Return [x, y] of the center of cell containing provided text 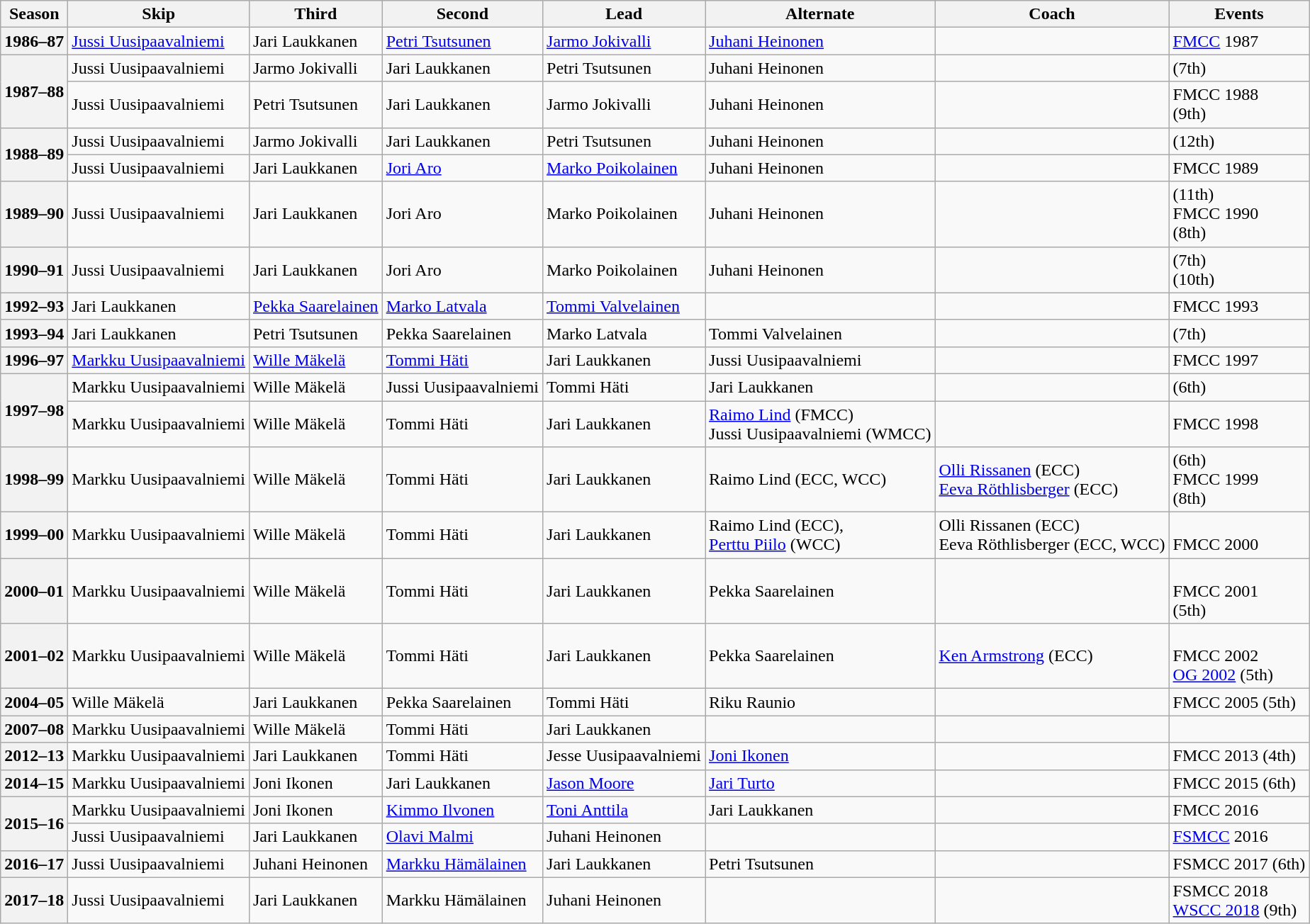
1986–87 [34, 41]
Third [315, 14]
1992–93 [34, 306]
1987–88 [34, 91]
Events [1239, 14]
Raimo Lind (FMCC)Jussi Uusipaavalniemi (WMCC) [820, 424]
FSMCC 2017 (6th) [1239, 864]
FSMCC 2018 WSCC 2018 (9th) [1239, 900]
Olli Rissanen (ECC)Eeva Röthlisberger (ECC, WCC) [1052, 536]
2000–01 [34, 591]
1999–00 [34, 536]
Olavi Malmi [462, 837]
FMCC 2001 (5th) [1239, 591]
Skip [159, 14]
2012–13 [34, 756]
FMCC 2013 (4th) [1239, 756]
Coach [1052, 14]
1993–94 [34, 333]
Alternate [820, 14]
FMCC 1993 [1239, 306]
1996–97 [34, 360]
Jesse Uusipaavalniemi [624, 756]
Second [462, 14]
(7th) (10th) [1239, 269]
2004–05 [34, 702]
FMCC 1988 (9th) [1239, 105]
2017–18 [34, 900]
Raimo Lind (ECC, WCC) [820, 480]
1990–91 [34, 269]
Jason Moore [624, 783]
1998–99 [34, 480]
FMCC 1987 [1239, 41]
FMCC 2005 (5th) [1239, 702]
FMCC 1998 [1239, 424]
2015–16 [34, 823]
Kimmo Ilvonen [462, 810]
FMCC 1997 [1239, 360]
(11th)FMCC 1990 (8th) [1239, 214]
FMCC 2016 [1239, 810]
Jari Turto [820, 783]
FSMCC 2016 [1239, 837]
2001–02 [34, 656]
FMCC 2015 (6th) [1239, 783]
1988–89 [34, 154]
1997–98 [34, 410]
Season [34, 14]
FMCC 2002 OG 2002 (5th) [1239, 656]
FMCC 1989 [1239, 168]
2016–17 [34, 864]
1989–90 [34, 214]
2014–15 [34, 783]
Ken Armstrong (ECC) [1052, 656]
Riku Raunio [820, 702]
(6th) [1239, 387]
Toni Anttila [624, 810]
(12th) [1239, 141]
2007–08 [34, 729]
Lead [624, 14]
Raimo Lind (ECC),Perttu Piilo (WCC) [820, 536]
(6th)FMCC 1999 (8th) [1239, 480]
Olli Rissanen (ECC)Eeva Röthlisberger (ECC) [1052, 480]
FMCC 2000 [1239, 536]
